Extract the [x, y] coordinate from the center of the cell holding the provided text.  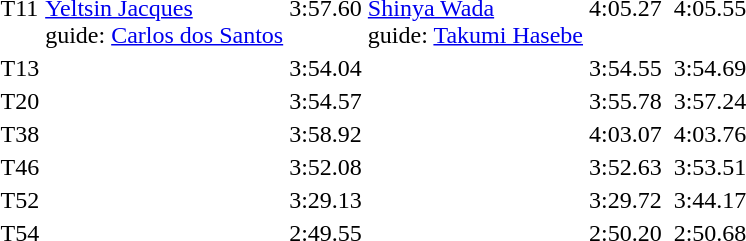
3:54.04 [326, 68]
3:54.55 [626, 68]
3:54.57 [326, 101]
3:52.63 [626, 167]
3:29.72 [626, 200]
3:52.08 [326, 167]
3:55.78 [626, 101]
4:03.07 [626, 134]
3:58.92 [326, 134]
3:29.13 [326, 200]
